Return (X, Y) of the center of cell containing provided text 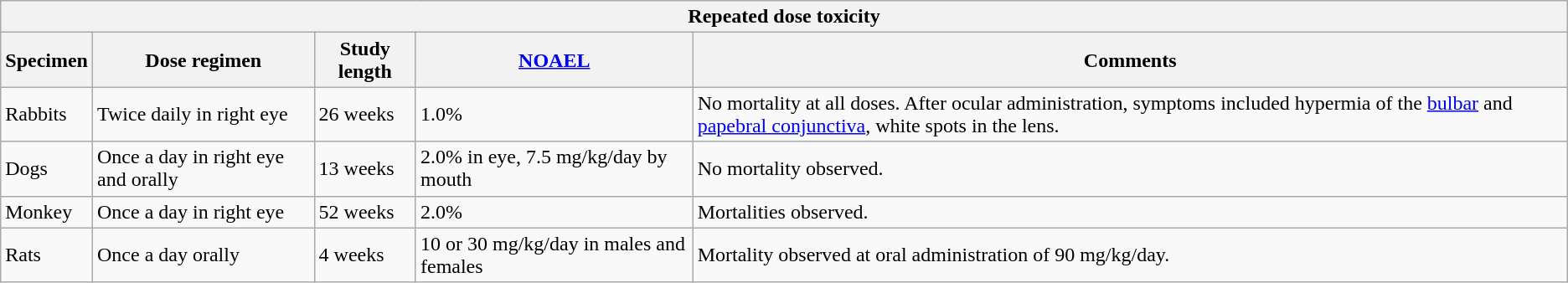
Repeated dose toxicity (784, 17)
10 or 30 mg/kg/day in males and females (554, 255)
4 weeks (365, 255)
Once a day orally (203, 255)
52 weeks (365, 212)
No mortality at all doses. After ocular administration, symptoms included hypermia of the bulbar and papebral conjunctiva, white spots in the lens. (1130, 114)
13 weeks (365, 169)
No mortality observed. (1130, 169)
NOAEL (554, 60)
Study length (365, 60)
Once a day in right eye and orally (203, 169)
2.0% in eye, 7.5 mg/kg/day by mouth (554, 169)
Rats (47, 255)
Twice daily in right eye (203, 114)
Dogs (47, 169)
Mortalities observed. (1130, 212)
Rabbits (47, 114)
Dose regimen (203, 60)
26 weeks (365, 114)
1.0% (554, 114)
Specimen (47, 60)
Monkey (47, 212)
2.0% (554, 212)
Mortality observed at oral administration of 90 mg/kg/day. (1130, 255)
Comments (1130, 60)
Once a day in right eye (203, 212)
